From the cell containing the given text, extract its center point as (X, Y) coordinate. 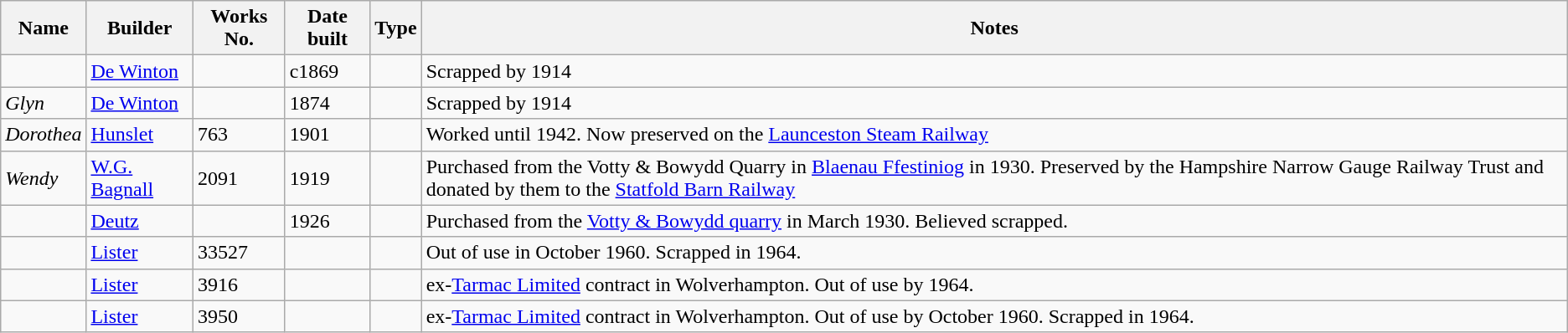
Dorothea (44, 135)
1874 (328, 103)
Worked until 1942. Now preserved on the Launceston Steam Railway (994, 135)
Date built (328, 28)
3916 (240, 284)
Deutz (140, 221)
ex-Tarmac Limited contract in Wolverhampton. Out of use by 1964. (994, 284)
33527 (240, 253)
2091 (240, 177)
ex-Tarmac Limited contract in Wolverhampton. Out of use by October 1960. Scrapped in 1964. (994, 316)
Out of use in October 1960. Scrapped in 1964. (994, 253)
1926 (328, 221)
Hunslet (140, 135)
763 (240, 135)
Works No. (240, 28)
Notes (994, 28)
c1869 (328, 71)
W.G. Bagnall (140, 177)
Wendy (44, 177)
Glyn (44, 103)
Type (395, 28)
1901 (328, 135)
Builder (140, 28)
1919 (328, 177)
3950 (240, 316)
Purchased from the Votty & Bowydd quarry in March 1930. Believed scrapped. (994, 221)
Name (44, 28)
